Locate the cell with the specified text and output its [X, Y] center coordinate. 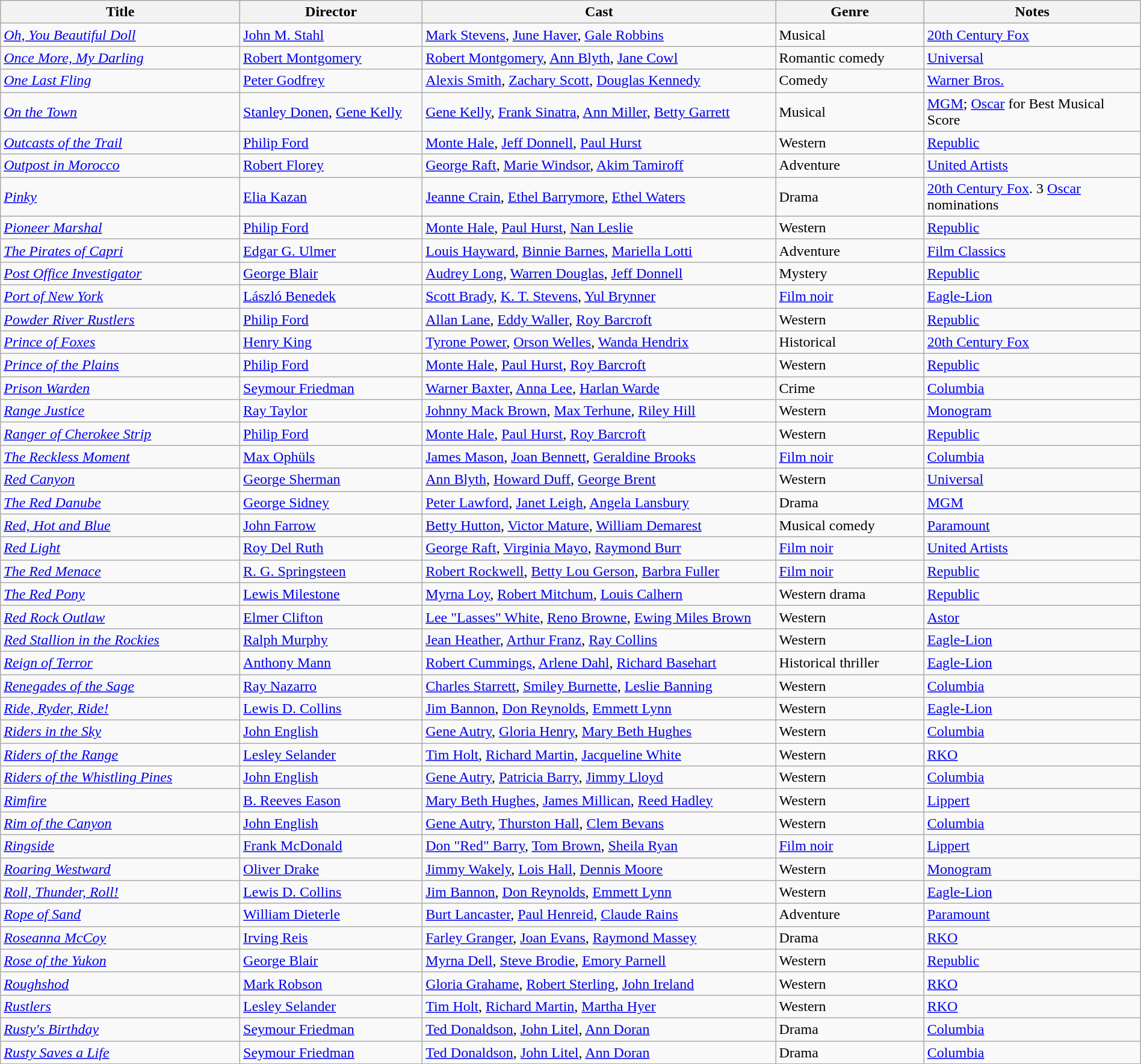
Ranger of Cherokee Strip [120, 434]
Ray Nazarro [331, 685]
The Red Menace [120, 571]
R. G. Springsteen [331, 571]
Reign of Terror [120, 663]
Crime [850, 388]
Director [331, 12]
Irving Reis [331, 938]
Gloria Grahame, Robert Sterling, John Ireland [599, 983]
The Reckless Moment [120, 457]
Tyrone Power, Orson Welles, Wanda Hendrix [599, 342]
One Last Fling [120, 81]
Powder River Rustlers [120, 320]
Burt Lancaster, Paul Henreid, Claude Rains [599, 915]
Elia Kazan [331, 196]
Monte Hale, Paul Hurst, Nan Leslie [599, 227]
Jimmy Wakely, Lois Hall, Dennis Moore [599, 869]
Robert Florey [331, 165]
Monte Hale, Jeff Donnell, Paul Hurst [599, 143]
Myrna Loy, Robert Mitchum, Louis Calhern [599, 594]
Robert Cummings, Arlene Dahl, Richard Basehart [599, 663]
George Sidney [331, 503]
Mary Beth Hughes, James Millican, Reed Hadley [599, 800]
The Red Pony [120, 594]
Ride, Ryder, Ride! [120, 709]
Oh, You Beautiful Doll [120, 35]
George Raft, Marie Windsor, Akim Tamiroff [599, 165]
Gene Kelly, Frank Sinatra, Ann Miller, Betty Garrett [599, 112]
Ringside [120, 846]
Jeanne Crain, Ethel Barrymore, Ethel Waters [599, 196]
William Dieterle [331, 915]
Musical comedy [850, 525]
Louis Hayward, Binnie Barnes, Mariella Lotti [599, 250]
Prince of Foxes [120, 342]
Pinky [120, 196]
Lee "Lasses" White, Reno Browne, Ewing Miles Brown [599, 617]
Tim Holt, Richard Martin, Jacqueline White [599, 755]
Elmer Clifton [331, 617]
Robert Rockwell, Betty Lou Gerson, Barbra Fuller [599, 571]
Frank McDonald [331, 846]
B. Reeves Eason [331, 800]
Once More, My Darling [120, 58]
George Raft, Virginia Mayo, Raymond Burr [599, 548]
Roseanna McCoy [120, 938]
Roaring Westward [120, 869]
Historical thriller [850, 663]
Range Justice [120, 411]
Alexis Smith, Zachary Scott, Douglas Kennedy [599, 81]
Riders in the Sky [120, 732]
Rim of the Canyon [120, 823]
Rose of the Yukon [120, 960]
The Red Danube [120, 503]
Post Office Investigator [120, 273]
Betty Hutton, Victor Mature, William Demarest [599, 525]
Riders of the Whistling Pines [120, 778]
Charles Starrett, Smiley Burnette, Leslie Banning [599, 685]
Red Canyon [120, 480]
Mystery [850, 273]
Notes [1032, 12]
Ralph Murphy [331, 640]
Mark Stevens, June Haver, Gale Robbins [599, 35]
Allan Lane, Eddy Waller, Roy Barcroft [599, 320]
Prince of the Plains [120, 365]
Pioneer Marshal [120, 227]
Astor [1032, 617]
Warner Baxter, Anna Lee, Harlan Warde [599, 388]
Renegades of the Sage [120, 685]
Lewis Milestone [331, 594]
Outpost in Morocco [120, 165]
James Mason, Joan Bennett, Geraldine Brooks [599, 457]
Roy Del Ruth [331, 548]
Outcasts of the Trail [120, 143]
MGM; Oscar for Best Musical Score [1032, 112]
Rusty's Birthday [120, 1029]
Gene Autry, Patricia Barry, Jimmy Lloyd [599, 778]
On the Town [120, 112]
Historical [850, 342]
Red Rock Outlaw [120, 617]
Port of New York [120, 296]
Jean Heather, Arthur Franz, Ray Collins [599, 640]
Prison Warden [120, 388]
László Benedek [331, 296]
Red Light [120, 548]
Mark Robson [331, 983]
Peter Godfrey [331, 81]
Roughshod [120, 983]
Myrna Dell, Steve Brodie, Emory Parnell [599, 960]
Cast [599, 12]
Gene Autry, Thurston Hall, Clem Bevans [599, 823]
Red Stallion in the Rockies [120, 640]
Rusty Saves a Life [120, 1053]
Henry King [331, 342]
Max Ophüls [331, 457]
John Farrow [331, 525]
Johnny Mack Brown, Max Terhune, Riley Hill [599, 411]
Edgar G. Ulmer [331, 250]
Ann Blyth, Howard Duff, George Brent [599, 480]
Anthony Mann [331, 663]
Peter Lawford, Janet Leigh, Angela Lansbury [599, 503]
Farley Granger, Joan Evans, Raymond Massey [599, 938]
Scott Brady, K. T. Stevens, Yul Brynner [599, 296]
Film Classics [1032, 250]
Don "Red" Barry, Tom Brown, Sheila Ryan [599, 846]
Rope of Sand [120, 915]
Audrey Long, Warren Douglas, Jeff Donnell [599, 273]
Romantic comedy [850, 58]
Rimfire [120, 800]
Genre [850, 12]
John M. Stahl [331, 35]
Title [120, 12]
Comedy [850, 81]
Tim Holt, Richard Martin, Martha Hyer [599, 1006]
Ray Taylor [331, 411]
Roll, Thunder, Roll! [120, 892]
Stanley Donen, Gene Kelly [331, 112]
Robert Montgomery, Ann Blyth, Jane Cowl [599, 58]
Robert Montgomery [331, 58]
Western drama [850, 594]
MGM [1032, 503]
Riders of the Range [120, 755]
The Pirates of Capri [120, 250]
George Sherman [331, 480]
Gene Autry, Gloria Henry, Mary Beth Hughes [599, 732]
20th Century Fox. 3 Oscar nominations [1032, 196]
Rustlers [120, 1006]
Oliver Drake [331, 869]
Warner Bros. [1032, 81]
Red, Hot and Blue [120, 525]
